Capture the cell that displays the provided text and extract its (X, Y) central coordinate. 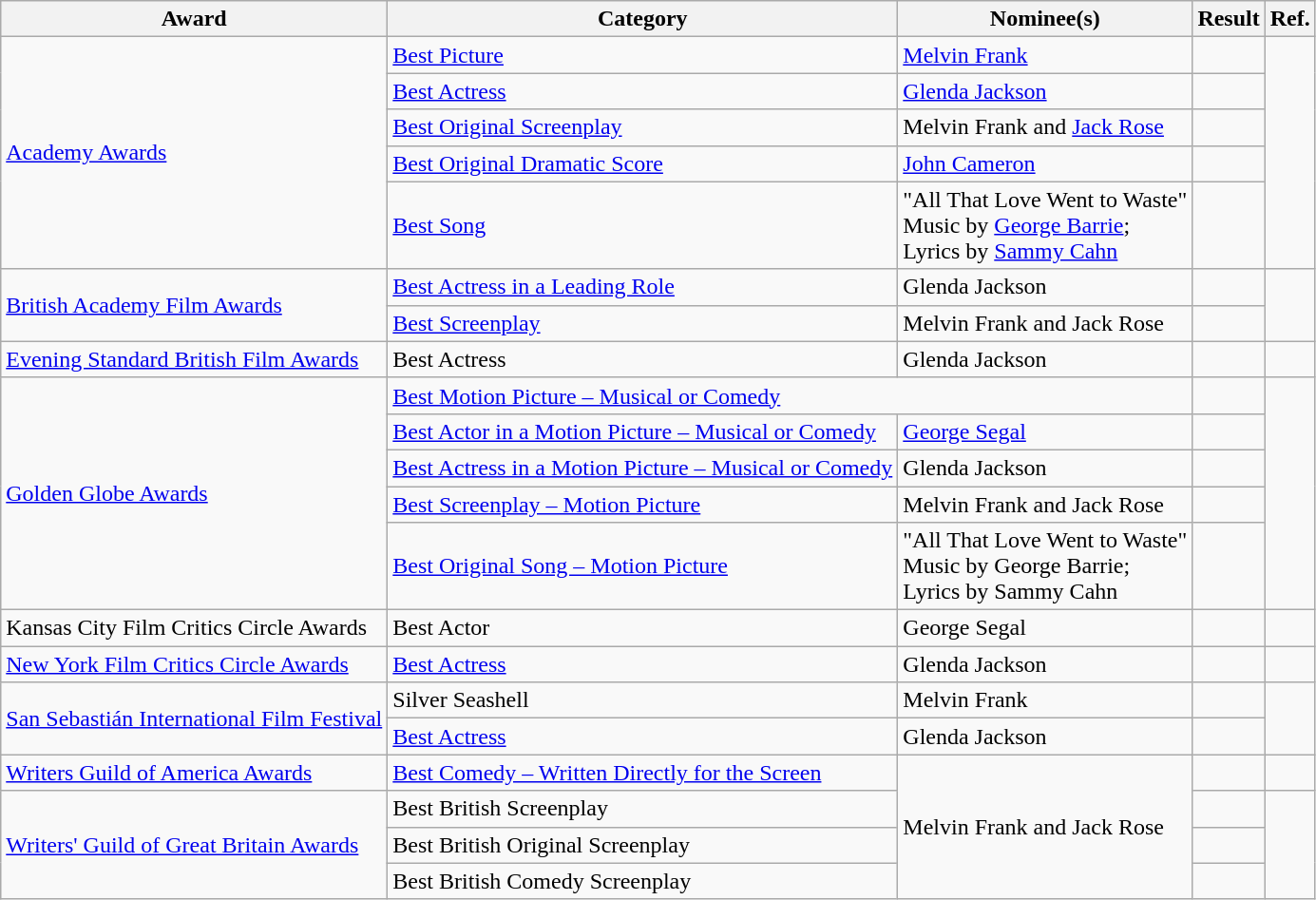
Award (194, 19)
Best British Comedy Screenplay (642, 881)
New York Film Critics Circle Awards (194, 664)
Golden Globe Awards (194, 493)
Evening Standard British Film Awards (194, 359)
Best Picture (642, 55)
Best Actor (642, 628)
Academy Awards (194, 153)
Silver Seashell (642, 700)
Best Comedy – Written Directly for the Screen (642, 773)
John Cameron (1045, 163)
British Academy Film Awards (194, 305)
Best Actress in a Leading Role (642, 287)
Kansas City Film Critics Circle Awards (194, 628)
Best Song (642, 225)
San Sebastián International Film Festival (194, 718)
Best Original Dramatic Score (642, 163)
Writers Guild of America Awards (194, 773)
Best Screenplay (642, 323)
Result (1229, 19)
Best Screenplay – Motion Picture (642, 505)
Best British Screenplay (642, 809)
Best Original Song – Motion Picture (642, 566)
Nominee(s) (1045, 19)
Best Actress in a Motion Picture – Musical or Comedy (642, 468)
Category (642, 19)
Best Actor in a Motion Picture – Musical or Comedy (642, 431)
Ref. (1290, 19)
Best British Original Screenplay (642, 845)
Writers' Guild of Great Britain Awards (194, 845)
Best Original Screenplay (642, 127)
Best Motion Picture – Musical or Comedy (791, 395)
